Pinpoint the cell where the given text exists, returning its (x, y) midpoint coordinate. 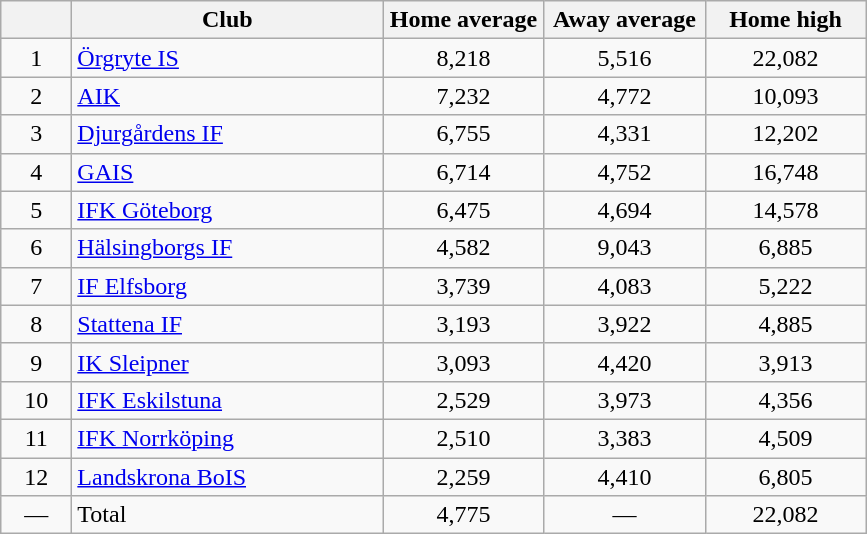
3,383 (624, 438)
4,752 (624, 172)
3,973 (624, 400)
6,475 (464, 210)
8,218 (464, 58)
10 (36, 400)
Total (228, 515)
6,755 (464, 134)
4 (36, 172)
16,748 (786, 172)
4,356 (786, 400)
14,578 (786, 210)
6,805 (786, 477)
12,202 (786, 134)
1 (36, 58)
3 (36, 134)
4,885 (786, 324)
10,093 (786, 96)
9,043 (624, 248)
9 (36, 362)
AIK (228, 96)
12 (36, 477)
2 (36, 96)
2,529 (464, 400)
3,739 (464, 286)
Home average (464, 20)
4,775 (464, 515)
IFK Göteborg (228, 210)
Landskrona BoIS (228, 477)
4,331 (624, 134)
11 (36, 438)
4,083 (624, 286)
5 (36, 210)
4,694 (624, 210)
4,582 (464, 248)
4,772 (624, 96)
4,420 (624, 362)
3,913 (786, 362)
Away average (624, 20)
2,510 (464, 438)
4,410 (624, 477)
IF Elfsborg (228, 286)
Club (228, 20)
Hälsingborgs IF (228, 248)
GAIS (228, 172)
6,885 (786, 248)
8 (36, 324)
IK Sleipner (228, 362)
Home high (786, 20)
3,093 (464, 362)
2,259 (464, 477)
IFK Eskilstuna (228, 400)
6 (36, 248)
Djurgårdens IF (228, 134)
3,922 (624, 324)
4,509 (786, 438)
7 (36, 286)
5,516 (624, 58)
Stattena IF (228, 324)
5,222 (786, 286)
7,232 (464, 96)
Örgryte IS (228, 58)
6,714 (464, 172)
IFK Norrköping (228, 438)
3,193 (464, 324)
